Provide the (x, y) coordinate of the cell's center where the given text is located.  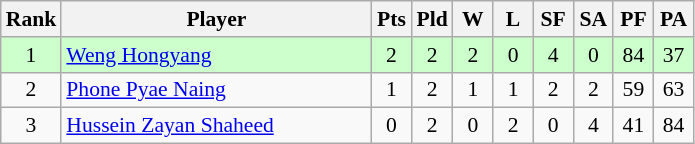
Pld (432, 19)
W (473, 19)
SA (593, 19)
Player (216, 19)
L (513, 19)
Phone Pyae Naing (216, 90)
Pts (391, 19)
59 (633, 90)
41 (633, 126)
63 (673, 90)
PF (633, 19)
Hussein Zayan Shaheed (216, 126)
PA (673, 19)
3 (32, 126)
Weng Hongyang (216, 55)
SF (553, 19)
Rank (32, 19)
37 (673, 55)
